From the cell containing the given text, extract its center point as [X, Y] coordinate. 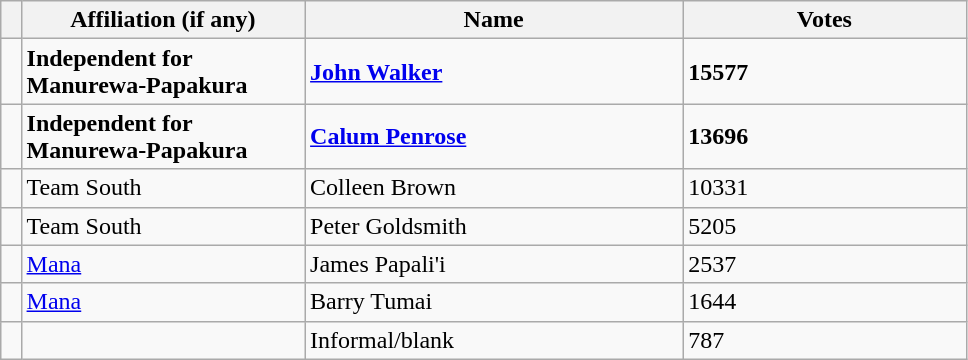
Peter Goldsmith [494, 226]
13696 [825, 136]
Calum Penrose [494, 136]
John Walker [494, 72]
2537 [825, 264]
5205 [825, 226]
Votes [825, 20]
Affiliation (if any) [163, 20]
Barry Tumai [494, 302]
Name [494, 20]
15577 [825, 72]
1644 [825, 302]
Colleen Brown [494, 188]
Informal/blank [494, 340]
787 [825, 340]
James Papali'i [494, 264]
10331 [825, 188]
